Provide the (x, y) coordinate of the cell's center where the given text is located.  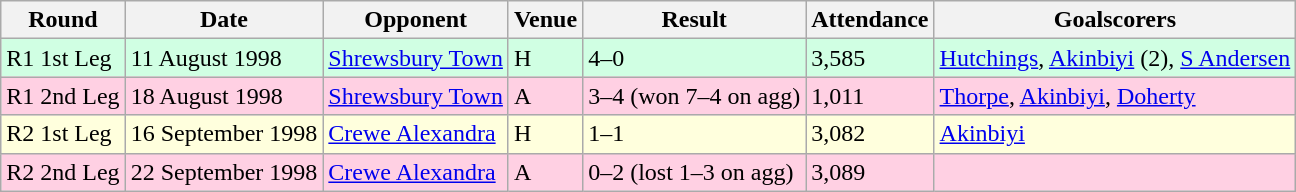
11 August 1998 (224, 58)
R2 1st Leg (63, 134)
R2 2nd Leg (63, 172)
Akinbiyi (1115, 134)
16 September 1998 (224, 134)
Venue (545, 20)
Hutchings, Akinbiyi (2), S Andersen (1115, 58)
R1 1st Leg (63, 58)
22 September 1998 (224, 172)
3,082 (870, 134)
R1 2nd Leg (63, 96)
Date (224, 20)
18 August 1998 (224, 96)
Opponent (416, 20)
Attendance (870, 20)
Goalscorers (1115, 20)
3,585 (870, 58)
3,089 (870, 172)
3–4 (won 7–4 on agg) (694, 96)
1,011 (870, 96)
Round (63, 20)
Thorpe, Akinbiyi, Doherty (1115, 96)
4–0 (694, 58)
1–1 (694, 134)
Result (694, 20)
0–2 (lost 1–3 on agg) (694, 172)
